Return [X, Y] of the center of cell containing provided text 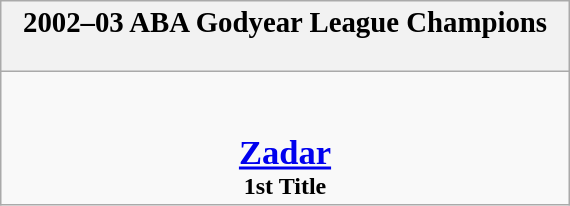
Zadar1st Title [284, 138]
2002–03 ABA Godyear League Champions [284, 36]
